Locate the cell with the specified text and output its [x, y] center coordinate. 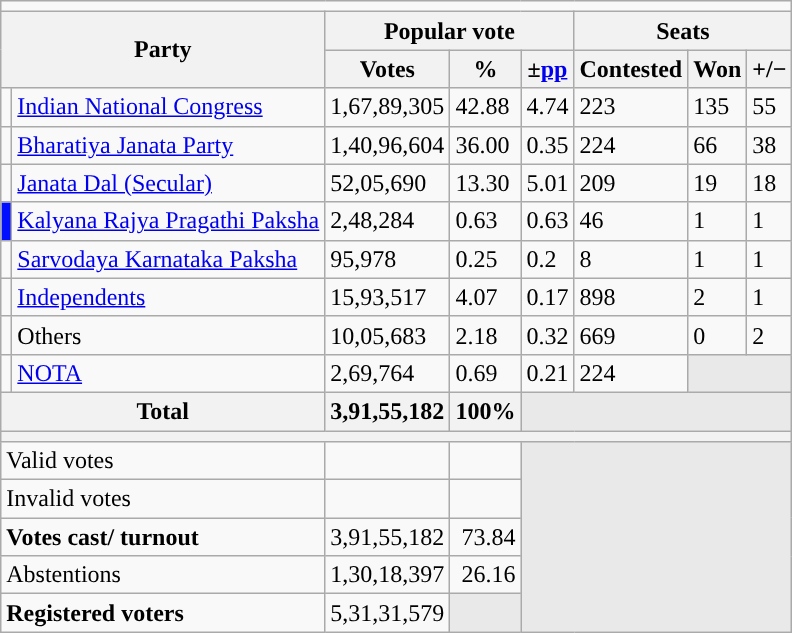
Popular vote [450, 31]
0 [718, 335]
0.21 [548, 373]
Seats [683, 31]
% [486, 69]
Won [718, 69]
52,05,690 [388, 183]
Sarvodaya Karnataka Paksha [168, 259]
0.25 [486, 259]
5,31,31,579 [388, 613]
73.84 [486, 537]
2,48,284 [388, 221]
135 [718, 107]
Party [163, 50]
66 [718, 145]
Kalyana Rajya Pragathi Paksha [168, 221]
5.01 [548, 183]
Independents [168, 297]
1,67,89,305 [388, 107]
Votes cast/ turnout [163, 537]
Valid votes [163, 461]
46 [631, 221]
+/− [770, 69]
15,93,517 [388, 297]
Contested [631, 69]
36.00 [486, 145]
Bharatiya Janata Party [168, 145]
4.74 [548, 107]
Votes [388, 69]
±pp [548, 69]
223 [631, 107]
8 [631, 259]
Invalid votes [163, 499]
100% [486, 411]
1,30,18,397 [388, 575]
Total [163, 411]
898 [631, 297]
Janata Dal (Secular) [168, 183]
209 [631, 183]
13.30 [486, 183]
2,69,764 [388, 373]
2.18 [486, 335]
18 [770, 183]
1,40,96,604 [388, 145]
Others [168, 335]
26.16 [486, 575]
10,05,683 [388, 335]
0.35 [548, 145]
0.32 [548, 335]
38 [770, 145]
42.88 [486, 107]
NOTA [168, 373]
Registered voters [163, 613]
Indian National Congress [168, 107]
0.17 [548, 297]
95,978 [388, 259]
55 [770, 107]
4.07 [486, 297]
Abstentions [163, 575]
0.2 [548, 259]
0.69 [486, 373]
19 [718, 183]
669 [631, 335]
